Return the (X, Y) coordinate for the center point of the cell that contains the specified text.  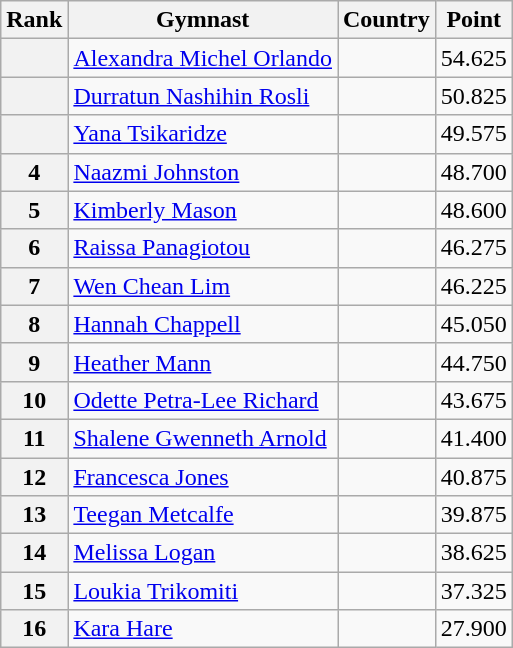
46.225 (474, 286)
8 (34, 324)
11 (34, 438)
Rank (34, 20)
14 (34, 553)
45.050 (474, 324)
40.875 (474, 477)
46.275 (474, 248)
48.600 (474, 210)
Teegan Metcalfe (203, 515)
Naazmi Johnston (203, 172)
Yana Tsikaridze (203, 134)
Alexandra Michel Orlando (203, 58)
Melissa Logan (203, 553)
Country (387, 20)
6 (34, 248)
10 (34, 400)
5 (34, 210)
Odette Petra-Lee Richard (203, 400)
39.875 (474, 515)
Durratun Nashihin Rosli (203, 96)
7 (34, 286)
Wen Chean Lim (203, 286)
Loukia Trikomiti (203, 591)
44.750 (474, 362)
37.325 (474, 591)
Raissa Panagiotou (203, 248)
Francesca Jones (203, 477)
38.625 (474, 553)
Gymnast (203, 20)
41.400 (474, 438)
Kara Hare (203, 629)
Heather Mann (203, 362)
43.675 (474, 400)
4 (34, 172)
15 (34, 591)
Point (474, 20)
27.900 (474, 629)
49.575 (474, 134)
54.625 (474, 58)
16 (34, 629)
12 (34, 477)
Kimberly Mason (203, 210)
13 (34, 515)
50.825 (474, 96)
Hannah Chappell (203, 324)
Shalene Gwenneth Arnold (203, 438)
48.700 (474, 172)
9 (34, 362)
